From the cell containing the given text, extract its center point as (X, Y) coordinate. 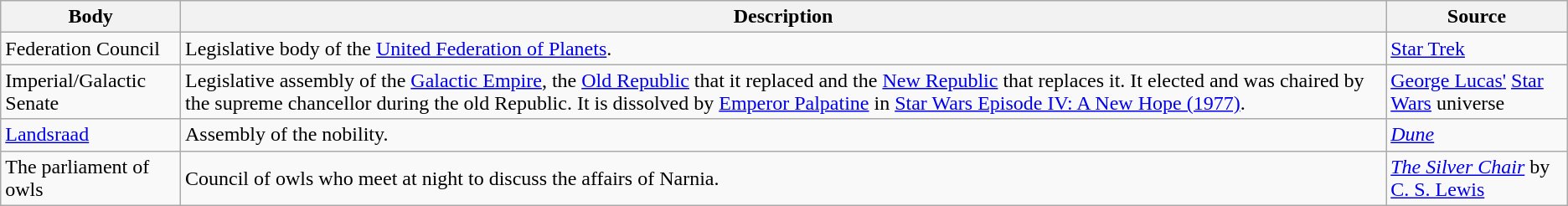
Star Trek (1478, 49)
Imperial/Galactic Senate (90, 92)
Landsraad (90, 135)
Assembly of the nobility. (784, 135)
Dune (1478, 135)
Source (1478, 17)
Council of owls who meet at night to discuss the affairs of Narnia. (784, 178)
Body (90, 17)
George Lucas' Star Wars universe (1478, 92)
Description (784, 17)
Legislative body of the United Federation of Planets. (784, 49)
The Silver Chair by C. S. Lewis (1478, 178)
The parliament of owls (90, 178)
Federation Council (90, 49)
